Scan for the cell matching the given text and deliver its [X, Y] coordinate at center. 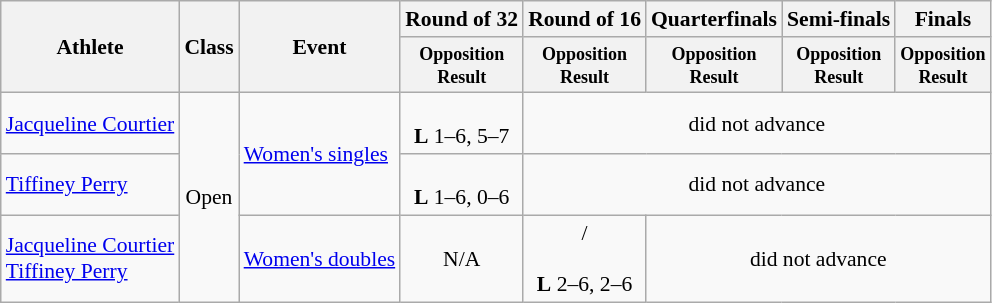
L 1–6, 0–6 [462, 184]
Women's singles [320, 154]
Class [208, 47]
Event [320, 47]
Quarterfinals [714, 19]
/ L 2–6, 2–6 [584, 258]
Jacqueline Courtier Tiffiney Perry [90, 258]
Round of 32 [462, 19]
Women's doubles [320, 258]
N/A [462, 258]
L 1–6, 5–7 [462, 124]
Semi-finals [838, 19]
Finals [942, 19]
Round of 16 [584, 19]
Open [208, 198]
Tiffiney Perry [90, 184]
Athlete [90, 47]
Jacqueline Courtier [90, 124]
